Search for the cell housing the specified text and yield its (X, Y) center coordinate. 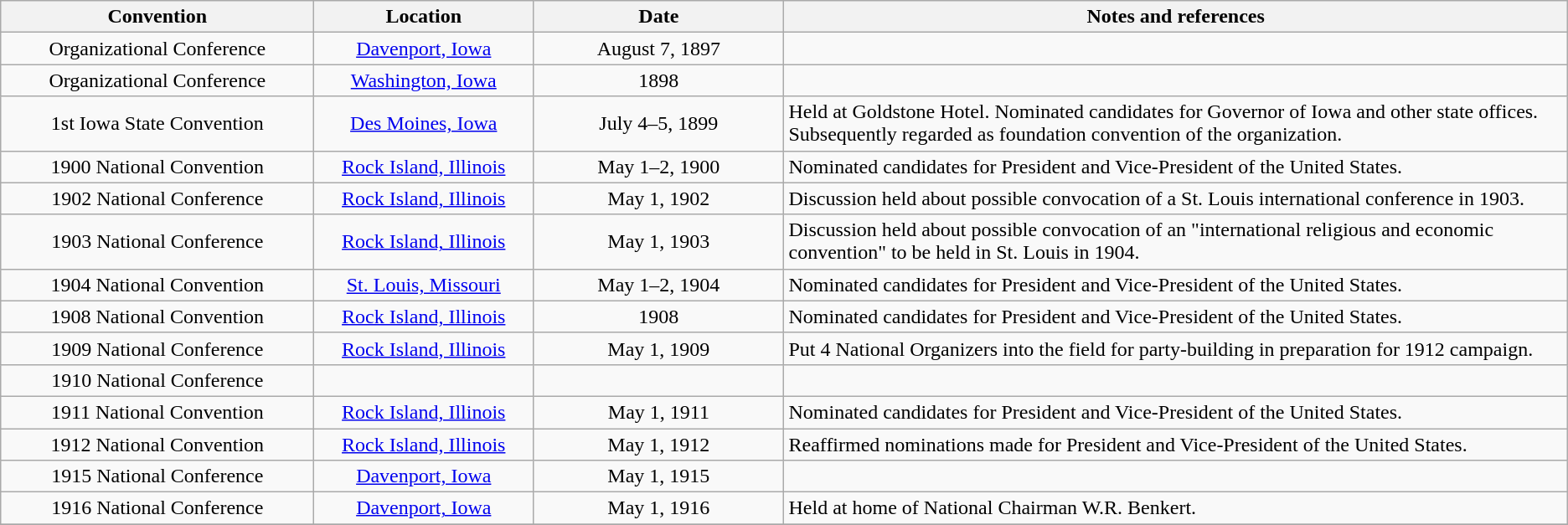
1912 National Convention (157, 445)
Convention (157, 17)
Location (424, 17)
May 1, 1909 (658, 348)
May 1, 1911 (658, 412)
Held at home of National Chairman W.R. Benkert. (1176, 508)
Reaffirmed nominations made for President and Vice-President of the United States. (1176, 445)
1916 National Conference (157, 508)
1900 National Convention (157, 167)
May 1, 1912 (658, 445)
Date (658, 17)
1st Iowa State Convention (157, 124)
May 1–2, 1904 (658, 285)
Discussion held about possible convocation of an "international religious and economic convention" to be held in St. Louis in 1904. (1176, 241)
Discussion held about possible convocation of a St. Louis international conference in 1903. (1176, 198)
1908 (658, 317)
May 1, 1915 (658, 476)
May 1, 1916 (658, 508)
August 7, 1897 (658, 49)
1911 National Convention (157, 412)
1904 National Convention (157, 285)
1915 National Conference (157, 476)
1903 National Conference (157, 241)
July 4–5, 1899 (658, 124)
1898 (658, 80)
1910 National Conference (157, 380)
May 1, 1903 (658, 241)
1902 National Conference (157, 198)
Notes and references (1176, 17)
1909 National Conference (157, 348)
May 1, 1902 (658, 198)
May 1–2, 1900 (658, 167)
Des Moines, Iowa (424, 124)
Washington, Iowa (424, 80)
Put 4 National Organizers into the field for party-building in preparation for 1912 campaign. (1176, 348)
1908 National Convention (157, 317)
St. Louis, Missouri (424, 285)
